Extract the (X, Y) coordinate from the center of the cell holding the provided text.  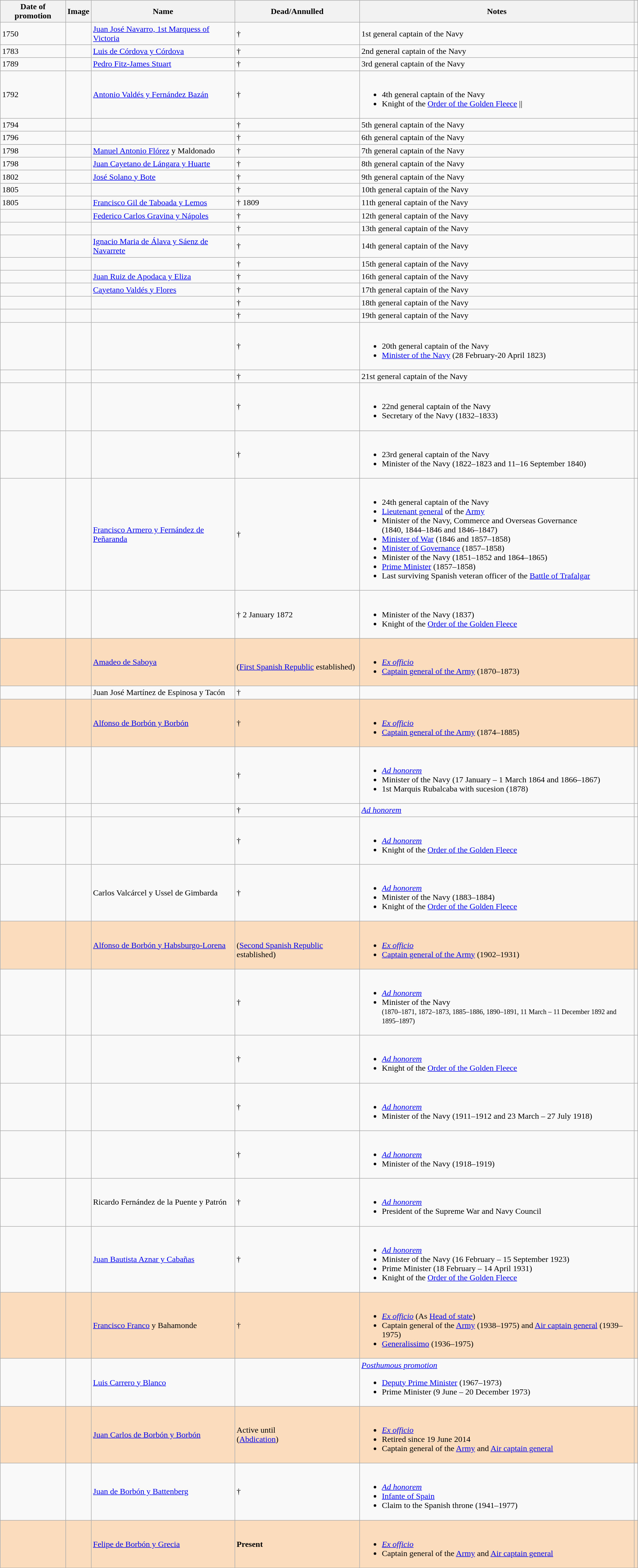
3rd general captain of the Navy (497, 64)
Federico Carlos Gravina y Nápoles (163, 216)
Manuel Antonio Flórez y Maldonado (163, 151)
Amadeo de Saboya (163, 662)
16th general captain of the Navy (497, 277)
Ex officioCaptain general of the Army (1874–1885) (497, 723)
Luis Carrero y Blanco (163, 1382)
9th general captain of the Navy (497, 177)
10th general captain of the Navy (497, 190)
Ad honorem (497, 810)
1789 (33, 64)
Posthumous promotionDeputy Prime Minister (1967–1973)Prime Minister (9 June – 20 December 1973) (497, 1382)
Cayetano Valdés y Flores (163, 290)
Francisco Armero y Fernández de Peñaranda (163, 534)
Antonio Valdés y Fernández Bazán (163, 94)
Pedro Fitz-James Stuart (163, 64)
1750 (33, 33)
Ad honoremMinister of the Navy (1911–1912 and 23 March – 27 July 1918) (497, 1107)
2nd general captain of the Navy (497, 51)
23rd general captain of the NavyMinister of the Navy (1822–1823 and 11–16 September 1840) (497, 454)
Juan Ruiz de Apodaca y Eliza (163, 277)
1796 (33, 138)
11th general captain of the Navy (497, 202)
15th general captain of the Navy (497, 264)
20th general captain of the NavyMinister of the Navy (28 February-20 April 1823) (497, 346)
Alfonso de Borbón y Borbón (163, 723)
† 2 January 1872 (297, 614)
(Second Spanish Republic established) (297, 945)
6th general captain of the Navy (497, 138)
Ex officioRetired since 19 June 2014Captain general of the Army and Air captain general (497, 1434)
13th general captain of the Navy (497, 229)
Ad honoremMinister of the Navy(1870–1871, 1872–1873, 1885–1886, 1890–1891, 11 March – 11 December 1892 and 1895–1897) (497, 1002)
† 1809 (297, 202)
Ad honoremMinister of the Navy (1918–1919) (497, 1155)
José Solano y Bote (163, 177)
Carlos Valcárcel y Ussel de Gimbarda (163, 893)
Ad honoremMinister of the Navy (1883–1884)Knight of the Order of the Golden Fleece (497, 893)
Juan Carlos de Borbón y Borbón (163, 1434)
1792 (33, 94)
1st general captain of the Navy (497, 33)
Ad honoremMinister of the Navy (17 January – 1 March 1864 and 1866–1867)1st Marquis Rubalcaba with sucesion (1878) (497, 775)
Juan de Borbón y Battenberg (163, 1492)
1783 (33, 51)
Ex officioCaptain general of the Army and Air captain general (497, 1544)
17th general captain of the Navy (497, 290)
Ex officioCaptain general of the Army (1902–1931) (497, 945)
(First Spanish Republic established) (297, 662)
7th general captain of the Navy (497, 151)
Ex officioCaptain general of the Army (1870–1873) (497, 662)
Ad honoremInfante of SpainClaim to the Spanish throne (1941–1977) (497, 1492)
1794 (33, 125)
Alfonso de Borbón y Habsburgo-Lorena (163, 945)
Juan José Navarro, 1st Marquess of Victoria (163, 33)
Juan Bautista Aznar y Cabañas (163, 1259)
Active until (Abdication) (297, 1434)
8th general captain of the Navy (497, 164)
Present (297, 1544)
Ignacio Maria de Álava y Sáenz de Navarrete (163, 246)
Image (78, 12)
22nd general captain of the NavySecretary of the Navy (1832–1833) (497, 407)
Name (163, 12)
Notes (497, 12)
Juan Cayetano de Lángara y Huarte (163, 164)
Luis de Córdova y Córdova (163, 51)
12th general captain of the Navy (497, 216)
14th general captain of the Navy (497, 246)
1802 (33, 177)
18th general captain of the Navy (497, 303)
Date of promotion (33, 12)
5th general captain of the Navy (497, 125)
Francisco Gil de Taboada y Lemos (163, 202)
Ricardo Fernández de la Puente y Patrón (163, 1202)
Ex officio (As Head of state)Captain general of the Army (1938–1975) and Air captain general (1939–1975)Generalissimo (1936–1975) (497, 1325)
Francisco Franco y Bahamonde (163, 1325)
Felipe de Borbón y Grecia (163, 1544)
21st general captain of the Navy (497, 376)
Juan José Martínez de Espinosa y Tacón (163, 692)
19th general captain of the Navy (497, 316)
Dead/Annulled (297, 12)
Minister of the Navy (1837)Knight of the Order of the Golden Fleece (497, 614)
Ad honoremMinister of the Navy (16 February – 15 September 1923)Prime Minister (18 February – 14 April 1931)Knight of the Order of the Golden Fleece (497, 1259)
4th general captain of the NavyKnight of the Order of the Golden Fleece || (497, 94)
Ad honoremPresident of the Supreme War and Navy Council (497, 1202)
